Locate the cell with the specified text and output its (x, y) center coordinate. 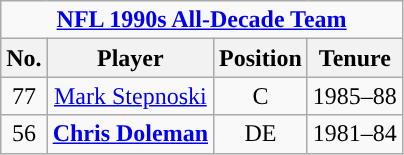
No. (24, 58)
Tenure (354, 58)
Player (130, 58)
Mark Stepnoski (130, 96)
56 (24, 134)
1985–88 (354, 96)
DE (261, 134)
Position (261, 58)
1981–84 (354, 134)
NFL 1990s All-Decade Team (202, 20)
C (261, 96)
Chris Doleman (130, 134)
77 (24, 96)
